Return the (X, Y) coordinate for the center point of the cell that contains the specified text.  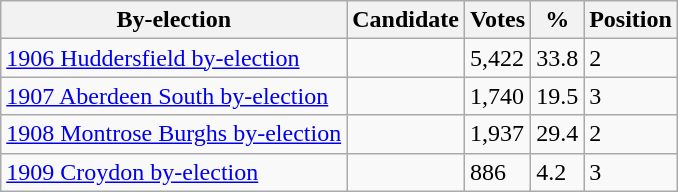
% (558, 20)
1,740 (497, 96)
1,937 (497, 134)
4.2 (558, 172)
By-election (174, 20)
33.8 (558, 58)
5,422 (497, 58)
Position (631, 20)
29.4 (558, 134)
1907 Aberdeen South by-election (174, 96)
1906 Huddersfield by-election (174, 58)
Candidate (406, 20)
Votes (497, 20)
1909 Croydon by-election (174, 172)
1908 Montrose Burghs by-election (174, 134)
886 (497, 172)
19.5 (558, 96)
